Return [X, Y] of the center of cell containing provided text 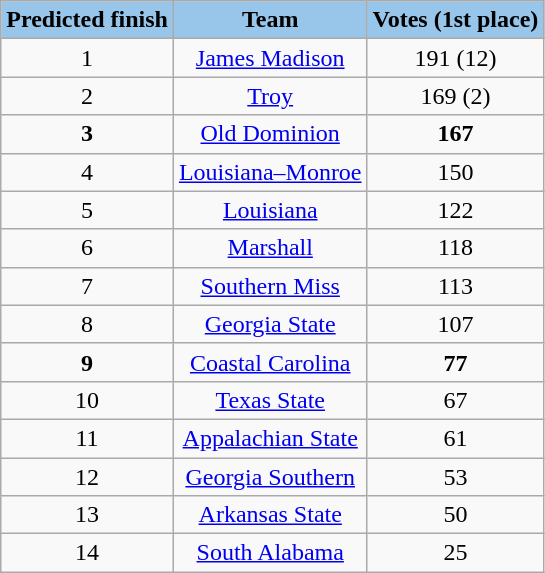
107 [456, 324]
122 [456, 210]
113 [456, 286]
5 [88, 210]
8 [88, 324]
10 [88, 400]
South Alabama [270, 553]
Texas State [270, 400]
12 [88, 477]
61 [456, 438]
Appalachian State [270, 438]
Troy [270, 96]
11 [88, 438]
4 [88, 172]
167 [456, 134]
67 [456, 400]
191 (12) [456, 58]
6 [88, 248]
50 [456, 515]
25 [456, 553]
Louisiana [270, 210]
Team [270, 20]
53 [456, 477]
Southern Miss [270, 286]
Georgia Southern [270, 477]
13 [88, 515]
Louisiana–Monroe [270, 172]
169 (2) [456, 96]
Arkansas State [270, 515]
14 [88, 553]
7 [88, 286]
77 [456, 362]
Georgia State [270, 324]
150 [456, 172]
Marshall [270, 248]
3 [88, 134]
2 [88, 96]
118 [456, 248]
1 [88, 58]
9 [88, 362]
Votes (1st place) [456, 20]
James Madison [270, 58]
Old Dominion [270, 134]
Predicted finish [88, 20]
Coastal Carolina [270, 362]
